From the cell containing the given text, extract its center point as [X, Y] coordinate. 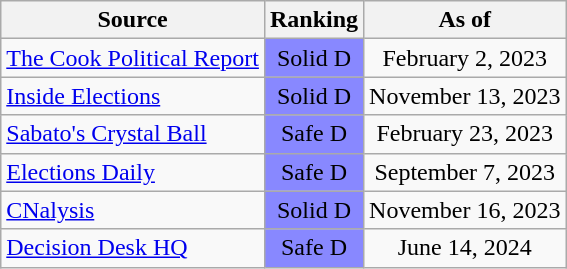
As of [465, 20]
June 14, 2024 [465, 248]
Sabato's Crystal Ball [133, 134]
CNalysis [133, 210]
Elections Daily [133, 172]
The Cook Political Report [133, 58]
February 2, 2023 [465, 58]
November 13, 2023 [465, 96]
Ranking [314, 20]
September 7, 2023 [465, 172]
Inside Elections [133, 96]
November 16, 2023 [465, 210]
Source [133, 20]
February 23, 2023 [465, 134]
Decision Desk HQ [133, 248]
